Search for the cell housing the specified text and yield its (X, Y) center coordinate. 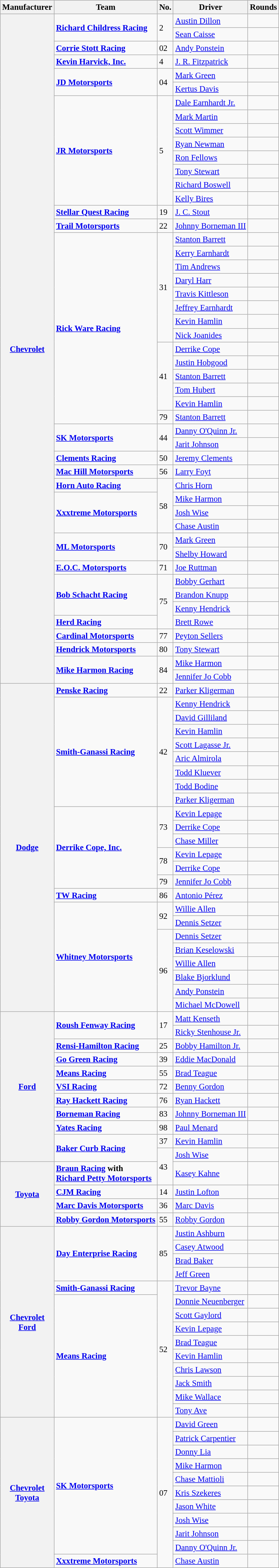
Bobby Gerhart (211, 581)
42 (165, 752)
Joe Ruttman (211, 567)
Rick Ware Racing (106, 328)
Brett Rowe (211, 622)
Chase Mattioli (211, 1479)
Trail Motorsports (106, 226)
78 (165, 861)
31 (165, 287)
Ron Fellows (211, 157)
Derrike Cope, Inc. (106, 848)
75 (165, 602)
Penske Racing (106, 691)
Brad Baker (211, 1261)
Justin Lofton (211, 1192)
Toyota (27, 1194)
Baker Curb Racing (106, 1148)
Blake Bjorklund (211, 977)
Brandon Knupp (211, 595)
50 (165, 458)
4 (165, 62)
Austin Dillon (211, 21)
Whitney Motorsports (106, 957)
Kertus Davis (211, 89)
Nick Joanides (211, 335)
Hendrick Motorsports (106, 650)
Eddie MacDonald (211, 1060)
Scott Lagasse Jr. (211, 745)
JD Motorsports (106, 82)
David Green (211, 1424)
J. C. Stout (211, 212)
Casey Atwood (211, 1247)
Kevin Harvick, Inc. (106, 62)
14 (165, 1192)
Braun Racing with Richard Petty Motorsports (106, 1173)
98 (165, 1128)
2 (165, 28)
David Gilliland (211, 718)
Jack Smith (211, 1383)
Ricky Stenhouse Jr. (211, 1032)
Mike Wallace (211, 1397)
Justin Hobgood (211, 362)
Stellar Quest Racing (106, 212)
Roush Fenway Racing (106, 1025)
Dodge (27, 848)
Tim Andrews (211, 267)
80 (165, 650)
Cardinal Motorsports (106, 636)
76 (165, 1100)
Ryan Newman (211, 144)
Daryl Harr (211, 281)
Brian Keselowski (211, 950)
Robby Gordon Motorsports (106, 1219)
ML Motorsports (106, 547)
96 (165, 970)
VSI Racing (106, 1087)
Benny Gordon (211, 1087)
58 (165, 506)
Ryan Hackett (211, 1100)
Richard Boswell (211, 185)
Marc Davis (211, 1206)
44 (165, 438)
J. R. Fitzpatrick (211, 62)
Rensi-Hamilton Racing (106, 1046)
92 (165, 916)
Antonio Pérez (211, 896)
Dale Earnhardt Jr. (211, 103)
Shelby Howard (211, 554)
Yates Racing (106, 1128)
Jeffrey Earnhardt (211, 308)
Tom Hubert (211, 390)
Donny Lia (211, 1452)
Mark Martin (211, 117)
Horn Auto Racing (106, 486)
Kasey Kahne (211, 1173)
Patrick Carpentier (211, 1438)
Donnie Neuenberger (211, 1302)
Borneman Racing (106, 1114)
56 (165, 472)
Rounds (263, 7)
71 (165, 567)
Herd Racing (106, 622)
43 (165, 1167)
Marc Davis Motorsports (106, 1206)
Robby Gordon (211, 1219)
Bob Schacht Racing (106, 595)
Larry Foyt (211, 472)
84 (165, 670)
CJM Racing (106, 1192)
Scott Wimmer (211, 130)
Team (106, 7)
Kerry Earnhardt (211, 253)
Justin Ashburn (211, 1233)
07 (165, 1493)
No. (165, 7)
Day Enterprise Racing (106, 1254)
Jason White (211, 1507)
Peyton Sellers (211, 636)
Travis Kittleson (211, 294)
Mike Harmon Racing (106, 670)
Ray Hackett Racing (106, 1100)
Todd Bodine (211, 786)
39 (165, 1060)
TW Racing (106, 896)
ChevroletFord (27, 1322)
Aric Almirola (211, 759)
JR Motorsports (106, 150)
52 (165, 1349)
Chase Miller (211, 841)
41 (165, 376)
Chris Lawson (211, 1370)
04 (165, 82)
36 (165, 1206)
Tony Ave (211, 1411)
77 (165, 636)
Paul Menard (211, 1128)
85 (165, 1254)
Driver (211, 7)
25 (165, 1046)
73 (165, 827)
Manufacturer (27, 7)
Trevor Bayne (211, 1288)
Richard Childress Racing (106, 28)
Kelly Bires (211, 198)
Ford (27, 1087)
Jeremy Clements (211, 458)
Chevrolet (27, 349)
72 (165, 1087)
Bobby Hamilton Jr. (211, 1046)
Chevrolet Toyota (27, 1493)
19 (165, 212)
Clements Racing (106, 458)
Corrie Stott Racing (106, 48)
Jeff Green (211, 1274)
37 (165, 1141)
5 (165, 150)
Todd Kluever (211, 772)
Michael McDowell (211, 1005)
Mac Hill Motorsports (106, 472)
Go Green Racing (106, 1060)
Scott Gaylord (211, 1315)
83 (165, 1114)
70 (165, 547)
Chris Horn (211, 486)
02 (165, 48)
Kris Szekeres (211, 1493)
Matt Kenseth (211, 1018)
Sean Caisse (211, 35)
17 (165, 1025)
86 (165, 896)
E.O.C. Motorsports (106, 567)
